Identify which cell holds the provided text, then report its (x, y) central coordinate. 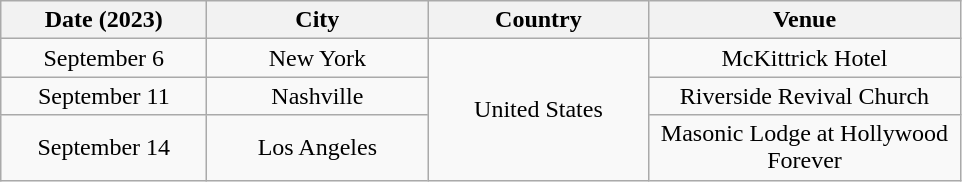
September 11 (104, 96)
McKittrick Hotel (804, 58)
Nashville (318, 96)
Los Angeles (318, 148)
City (318, 20)
Masonic Lodge at Hollywood Forever (804, 148)
September 6 (104, 58)
New York (318, 58)
Riverside Revival Church (804, 96)
September 14 (104, 148)
United States (538, 110)
Venue (804, 20)
Date (2023) (104, 20)
Country (538, 20)
